Extract the [x, y] coordinate from the center of the cell holding the provided text.  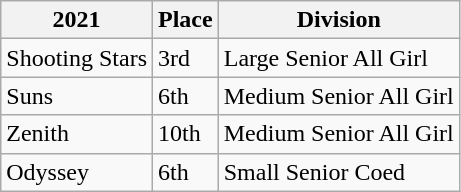
10th [186, 134]
3rd [186, 58]
Large Senior All Girl [338, 58]
Suns [77, 96]
Shooting Stars [77, 58]
Small Senior Coed [338, 172]
2021 [77, 20]
Place [186, 20]
Division [338, 20]
Zenith [77, 134]
Odyssey [77, 172]
